Return the [x, y] coordinate for the center point of the cell that contains the specified text.  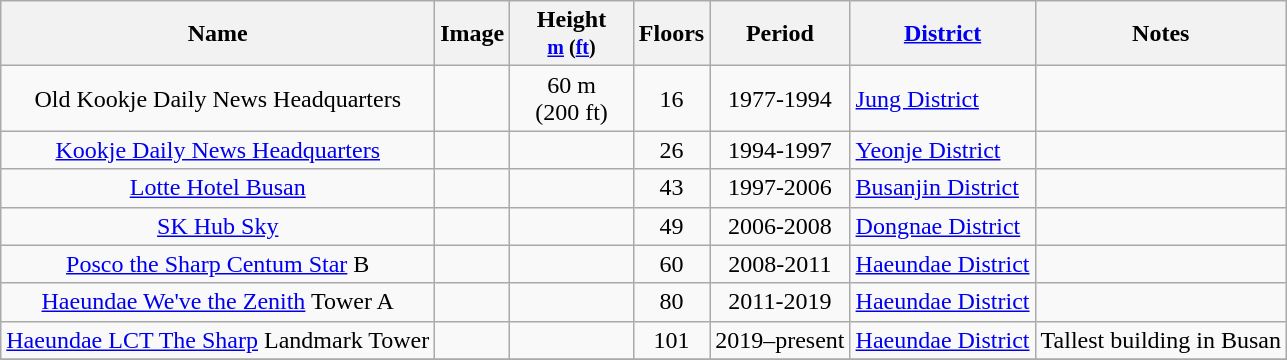
Heightm (ft) [572, 34]
Haeundae LCT The Sharp Landmark Tower [218, 340]
Notes [1160, 34]
16 [671, 98]
1994-1997 [780, 150]
2019–present [780, 340]
1977-1994 [780, 98]
Dongnae District [942, 226]
Haeundae We've the Zenith Tower A [218, 302]
43 [671, 188]
26 [671, 150]
Kookje Daily News Headquarters [218, 150]
Jung District [942, 98]
60 m (200 ft) [572, 98]
80 [671, 302]
49 [671, 226]
60 [671, 264]
Old Kookje Daily News Headquarters [218, 98]
Tallest building in Busan [1160, 340]
2006-2008 [780, 226]
2011-2019 [780, 302]
Period [780, 34]
Floors [671, 34]
Name [218, 34]
Yeonje District [942, 150]
Lotte Hotel Busan [218, 188]
Image [472, 34]
District [942, 34]
Posco the Sharp Centum Star B [218, 264]
1997-2006 [780, 188]
SK Hub Sky [218, 226]
2008-2011 [780, 264]
101 [671, 340]
Busanjin District [942, 188]
